Extract the [x, y] coordinate from the center of the cell holding the provided text.  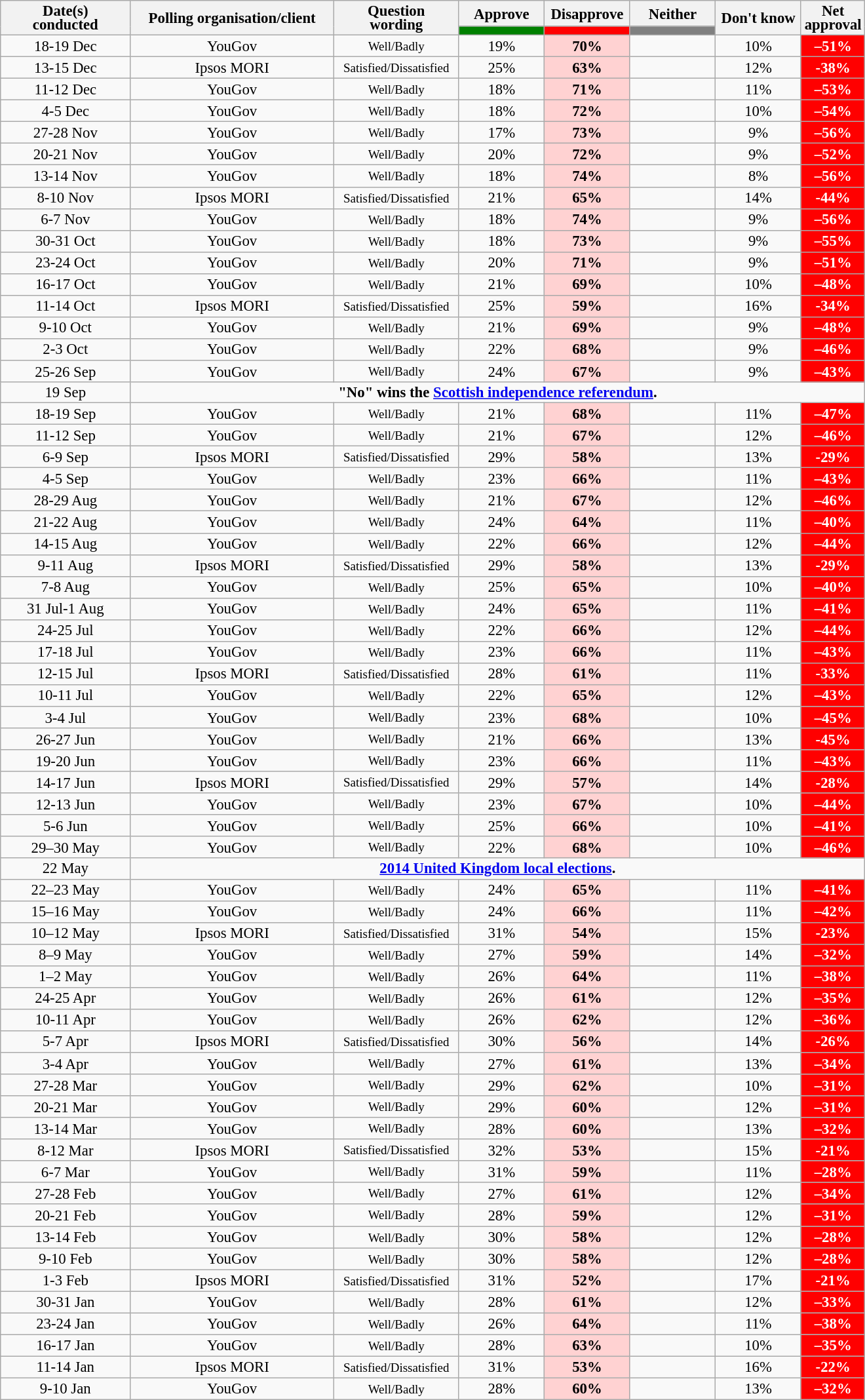
20-21 Nov [66, 155]
20-21 Mar [66, 1106]
10–12 May [66, 933]
12-13 Jun [66, 804]
Neither [672, 13]
30-31 Jan [66, 1302]
–55% [833, 241]
9-10 Oct [66, 328]
57% [587, 783]
–53% [833, 89]
54% [587, 933]
29–30 May [66, 847]
11-12 Sep [66, 435]
19% [502, 46]
11-14 Jan [66, 1367]
10-11 Jul [66, 696]
32% [502, 1150]
17-18 Jul [66, 653]
–47% [833, 414]
–42% [833, 911]
9-11 Aug [66, 565]
9-10 Feb [66, 1258]
Questionwording [396, 18]
11-14 Oct [66, 307]
19 Sep [66, 393]
Don't know [759, 18]
-28% [833, 783]
23-24 Oct [66, 262]
27-28 Feb [66, 1193]
–54% [833, 111]
24-25 Apr [66, 999]
7-8 Aug [66, 587]
70% [587, 46]
56% [587, 1042]
14-17 Jun [66, 783]
-38% [833, 68]
10-11 Apr [66, 1020]
4-5 Sep [66, 478]
-34% [833, 307]
–36% [833, 1020]
13-14 Feb [66, 1237]
20-21 Feb [66, 1215]
23-24 Jan [66, 1324]
-33% [833, 674]
–52% [833, 155]
8% [759, 176]
Polling organisation/client [232, 18]
27-28 Nov [66, 132]
21-22 Aug [66, 522]
24-25 Jul [66, 631]
2-3 Oct [66, 350]
3-4 Jul [66, 717]
-44% [833, 198]
8-10 Nov [66, 198]
13-14 Mar [66, 1129]
25-26 Sep [66, 371]
Disapprove [587, 13]
14-15 Aug [66, 544]
1–2 May [66, 977]
9-10 Jan [66, 1388]
8-12 Mar [66, 1150]
11-12 Dec [66, 89]
27-28 Mar [66, 1085]
"No" wins the Scottish independence referendum. [498, 393]
8–9 May [66, 954]
6-7 Mar [66, 1172]
18-19 Dec [66, 46]
1-3 Feb [66, 1281]
-22% [833, 1367]
Approve [502, 13]
12-15 Jul [66, 674]
31 Jul-1 Aug [66, 608]
16-17 Oct [66, 284]
4-5 Dec [66, 111]
-23% [833, 933]
6-7 Nov [66, 219]
Date(s)conducted [66, 18]
28-29 Aug [66, 501]
52% [587, 1281]
5-6 Jun [66, 826]
18-19 Sep [66, 414]
13-14 Nov [66, 176]
15–16 May [66, 911]
3-4 Apr [66, 1063]
13-15 Dec [66, 68]
30-31 Oct [66, 241]
22–23 May [66, 890]
-45% [833, 739]
–33% [833, 1302]
Net approval [833, 18]
16-17 Jan [66, 1345]
5-7 Apr [66, 1042]
2014 United Kingdom local elections. [498, 869]
19-20 Jun [66, 760]
–45% [833, 717]
26-27 Jun [66, 739]
22 May [66, 869]
-26% [833, 1042]
6-9 Sep [66, 457]
